Return the (X, Y) coordinate for the center point of the cell that contains the specified text.  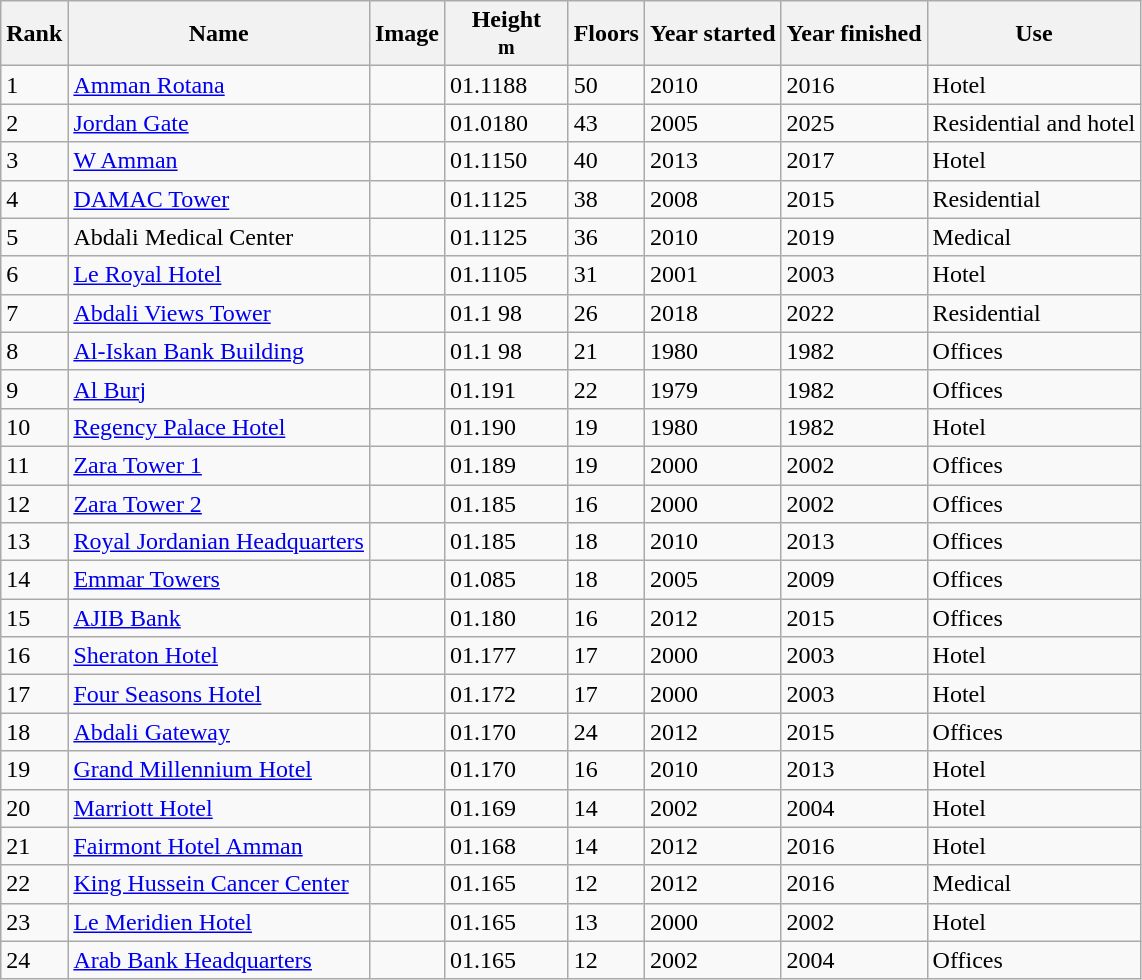
38 (606, 199)
Le Meridien Hotel (219, 922)
5 (34, 237)
9 (34, 389)
2019 (854, 237)
Grand Millennium Hotel (219, 770)
Emmar Towers (219, 580)
15 (34, 618)
01.1188 (507, 85)
Al Burj (219, 389)
2017 (854, 161)
4 (34, 199)
1979 (712, 389)
7 (34, 313)
01.189 (507, 465)
01.177 (507, 656)
01.190 (507, 427)
Heightm (507, 34)
01.1150 (507, 161)
01.1105 (507, 275)
2 (34, 123)
01.172 (507, 694)
10 (34, 427)
2025 (854, 123)
01.169 (507, 808)
Al-Iskan Bank Building (219, 351)
Le Royal Hotel (219, 275)
36 (606, 237)
Fairmont Hotel Amman (219, 846)
Use (1034, 34)
King Hussein Cancer Center (219, 884)
Royal Jordanian Headquarters (219, 542)
Amman Rotana (219, 85)
31 (606, 275)
01.191 (507, 389)
23 (34, 922)
Sheraton Hotel (219, 656)
1 (34, 85)
DAMAC Tower (219, 199)
01.180 (507, 618)
2001 (712, 275)
Regency Palace Hotel (219, 427)
2009 (854, 580)
01.085 (507, 580)
Marriott Hotel (219, 808)
40 (606, 161)
20 (34, 808)
W Amman (219, 161)
Rank (34, 34)
2008 (712, 199)
43 (606, 123)
8 (34, 351)
Year finished (854, 34)
Image (406, 34)
Abdali Views Tower (219, 313)
Arab Bank Headquarters (219, 960)
AJIB Bank (219, 618)
Abdali Gateway (219, 732)
Year started (712, 34)
11 (34, 465)
2018 (712, 313)
2022 (854, 313)
Zara Tower 2 (219, 503)
01.168 (507, 846)
3 (34, 161)
26 (606, 313)
6 (34, 275)
Residential and hotel (1034, 123)
Zara Tower 1 (219, 465)
Name (219, 34)
Jordan Gate (219, 123)
Four Seasons Hotel (219, 694)
Abdali Medical Center (219, 237)
Floors (606, 34)
01.0180 (507, 123)
50 (606, 85)
